From the cell containing the given text, extract its center point as [X, Y] coordinate. 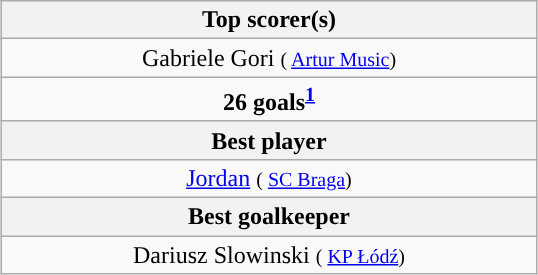
Gabriele Gori ( Artur Music) [269, 58]
Top scorer(s) [269, 20]
26 goals1 [269, 100]
Best goalkeeper [269, 217]
Best player [269, 140]
Dariusz Slowinski ( KP Łódź) [269, 255]
Jordan ( SC Braga) [269, 178]
